Search for the cell housing the specified text and yield its (X, Y) center coordinate. 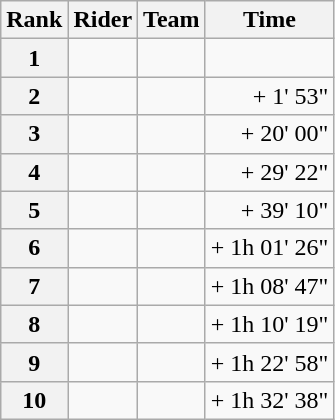
4 (34, 172)
+ 1h 32' 38" (270, 400)
+ 1' 53" (270, 96)
+ 1h 10' 19" (270, 324)
Time (270, 20)
3 (34, 134)
Rank (34, 20)
5 (34, 210)
1 (34, 58)
Rider (103, 20)
2 (34, 96)
Team (172, 20)
9 (34, 362)
+ 1h 01' 26" (270, 248)
+ 1h 08' 47" (270, 286)
+ 1h 22' 58" (270, 362)
+ 39' 10" (270, 210)
7 (34, 286)
10 (34, 400)
6 (34, 248)
8 (34, 324)
+ 20' 00" (270, 134)
+ 29' 22" (270, 172)
